Extract the [x, y] coordinate from the center of the cell holding the provided text.  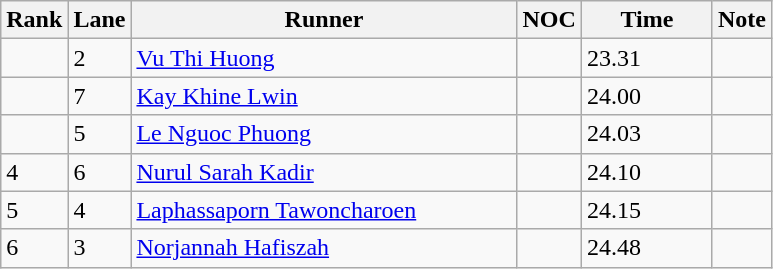
2 [100, 58]
Time [646, 20]
7 [100, 96]
Lane [100, 20]
Norjannah Hafiszah [324, 248]
24.00 [646, 96]
24.48 [646, 248]
3 [100, 248]
24.10 [646, 172]
Nurul Sarah Kadir [324, 172]
Le Nguoc Phuong [324, 134]
Note [742, 20]
Rank [34, 20]
24.15 [646, 210]
24.03 [646, 134]
Laphassaporn Tawoncharoen [324, 210]
NOC [549, 20]
Vu Thi Huong [324, 58]
Kay Khine Lwin [324, 96]
23.31 [646, 58]
Runner [324, 20]
